Locate the cell with the specified text and output its (x, y) center coordinate. 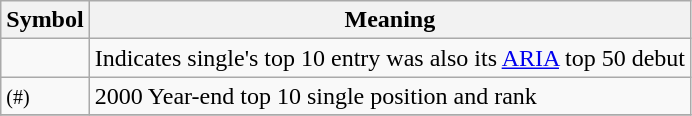
Symbol (45, 20)
(#) (45, 96)
Meaning (390, 20)
Indicates single's top 10 entry was also its ARIA top 50 debut (390, 58)
2000 Year-end top 10 single position and rank (390, 96)
